Capture the cell that displays the provided text and extract its (x, y) central coordinate. 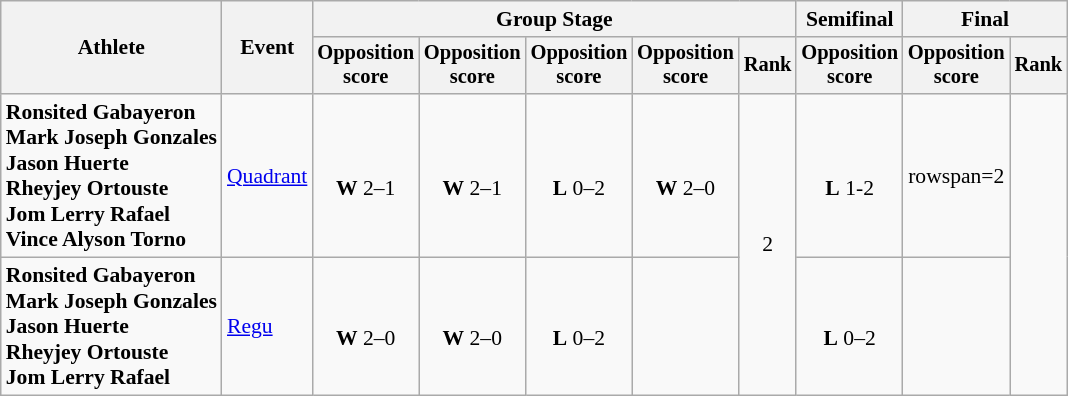
Ronsited GabayeronMark Joseph GonzalesJason HuerteRheyjey OrtousteJom Lerry Rafael (112, 327)
Quadrant (267, 176)
Event (267, 48)
2 (768, 244)
Ronsited GabayeronMark Joseph GonzalesJason HuerteRheyjey OrtousteJom Lerry RafaelVince Alyson Torno (112, 176)
L 1-2 (850, 176)
Regu (267, 327)
Final (985, 19)
Group Stage (554, 19)
rowspan=2 (956, 176)
Semifinal (850, 19)
Athlete (112, 48)
